Identify which cell holds the provided text, then report its [x, y] central coordinate. 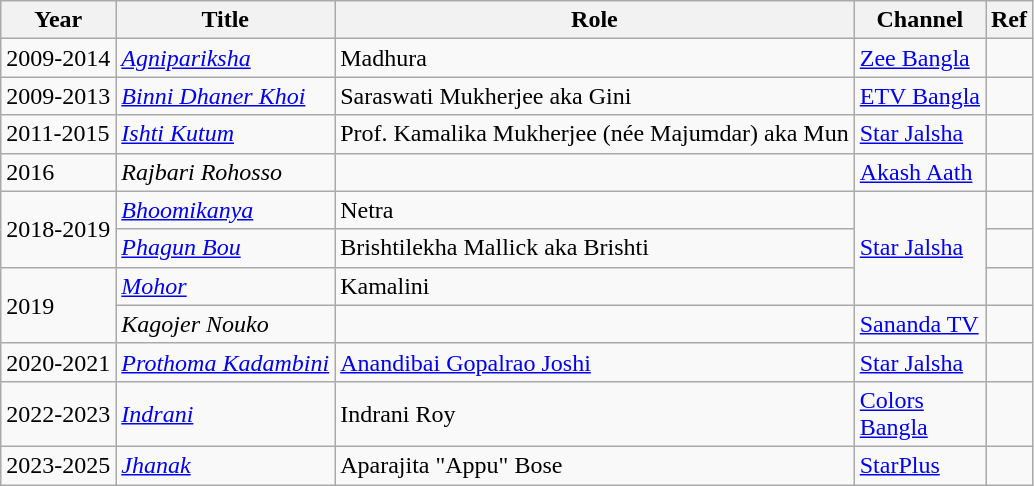
StarPlus [920, 465]
Binni Dhaner Khoi [226, 96]
Prothoma Kadambini [226, 362]
Brishtilekha Mallick aka Brishti [595, 248]
Indrani Roy [595, 414]
Saraswati Mukherjee aka Gini [595, 96]
Agnipariksha [226, 58]
Channel [920, 20]
ETV Bangla [920, 96]
Title [226, 20]
Kagojer Nouko [226, 324]
Prof. Kamalika Mukherjee (née Majumdar) aka Mun [595, 134]
Anandibai Gopalrao Joshi [595, 362]
Mohor [226, 286]
Bhoomikanya [226, 210]
2016 [58, 172]
2022-2023 [58, 414]
Rajbari Rohosso [226, 172]
Akash Aath [920, 172]
Ishti Kutum [226, 134]
2009-2013 [58, 96]
2018-2019 [58, 229]
Role [595, 20]
2019 [58, 305]
Zee Bangla [920, 58]
Aparajita "Appu" Bose [595, 465]
Year [58, 20]
2011-2015 [58, 134]
Indrani [226, 414]
2020-2021 [58, 362]
2009-2014 [58, 58]
2023-2025 [58, 465]
Madhura [595, 58]
ColorsBangla [920, 414]
Ref [1010, 20]
Phagun Bou [226, 248]
Kamalini [595, 286]
Sananda TV [920, 324]
Jhanak [226, 465]
Netra [595, 210]
